Determine the [x, y] coordinate at the center of the cell enclosing the given text.  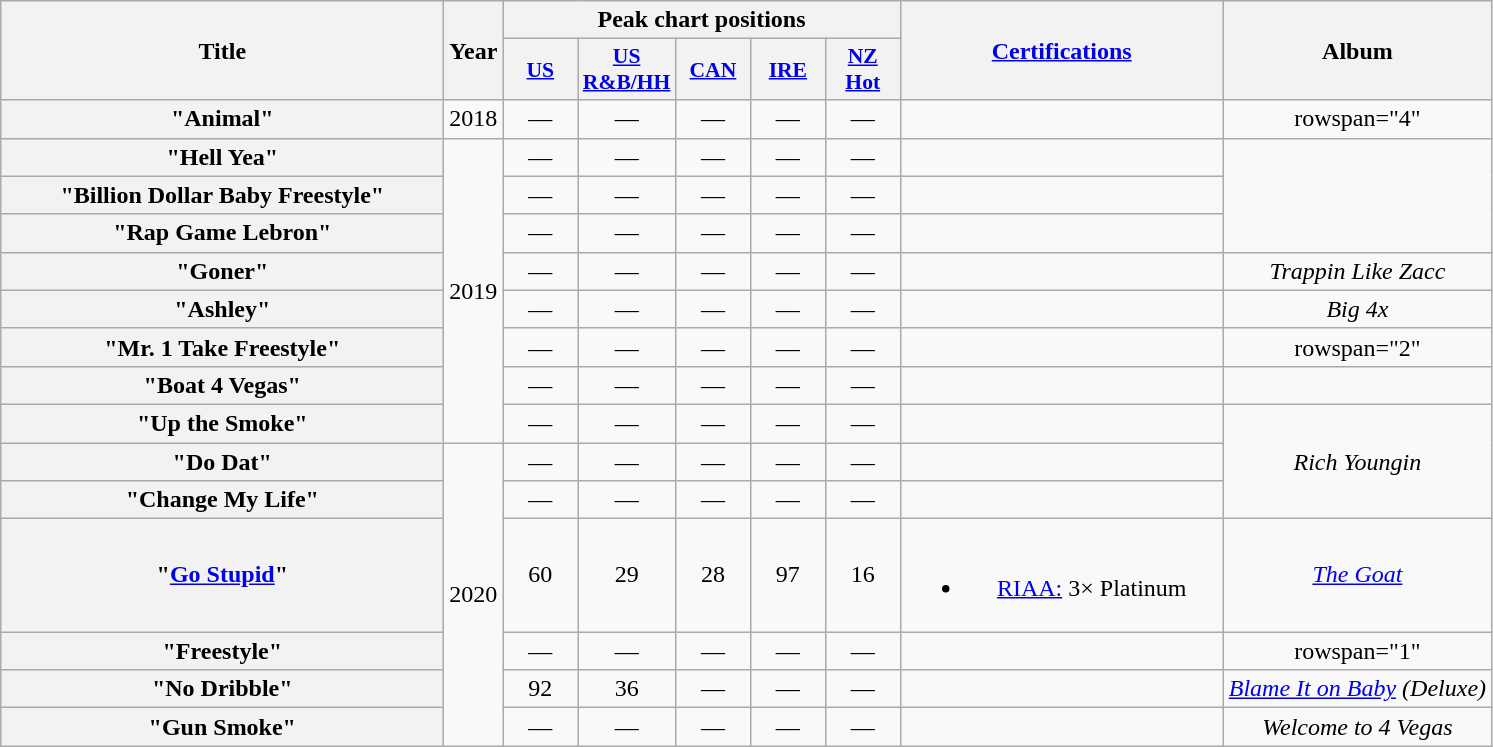
"Goner" [222, 271]
"Hell Yea" [222, 157]
Trappin Like Zacc [1357, 271]
92 [540, 689]
Big 4x [1357, 309]
2018 [474, 119]
"No Dribble" [222, 689]
USR&B/HH [627, 70]
"Ashley" [222, 309]
16 [862, 576]
Certifications [1062, 50]
Year [474, 50]
Blame It on Baby (Deluxe) [1357, 689]
RIAA: 3× Platinum [1062, 576]
Welcome to 4 Vegas [1357, 727]
rowspan="4" [1357, 119]
"Freestyle" [222, 651]
"Do Dat" [222, 461]
"Boat 4 Vegas" [222, 385]
"Change My Life" [222, 500]
NZHot [862, 70]
CAN [712, 70]
"Mr. 1 Take Freestyle" [222, 347]
36 [627, 689]
97 [788, 576]
rowspan="1" [1357, 651]
29 [627, 576]
"Rap Game Lebron" [222, 233]
IRE [788, 70]
"Animal" [222, 119]
60 [540, 576]
US [540, 70]
The Goat [1357, 576]
28 [712, 576]
"Up the Smoke" [222, 423]
Title [222, 50]
rowspan="2" [1357, 347]
"Gun Smoke" [222, 727]
Peak chart positions [702, 20]
Rich Youngin [1357, 461]
2020 [474, 594]
2019 [474, 290]
Album [1357, 50]
"Go Stupid" [222, 576]
"Billion Dollar Baby Freestyle" [222, 195]
